Detect which cell encompasses the target text, then output its [X, Y] center coordinate. 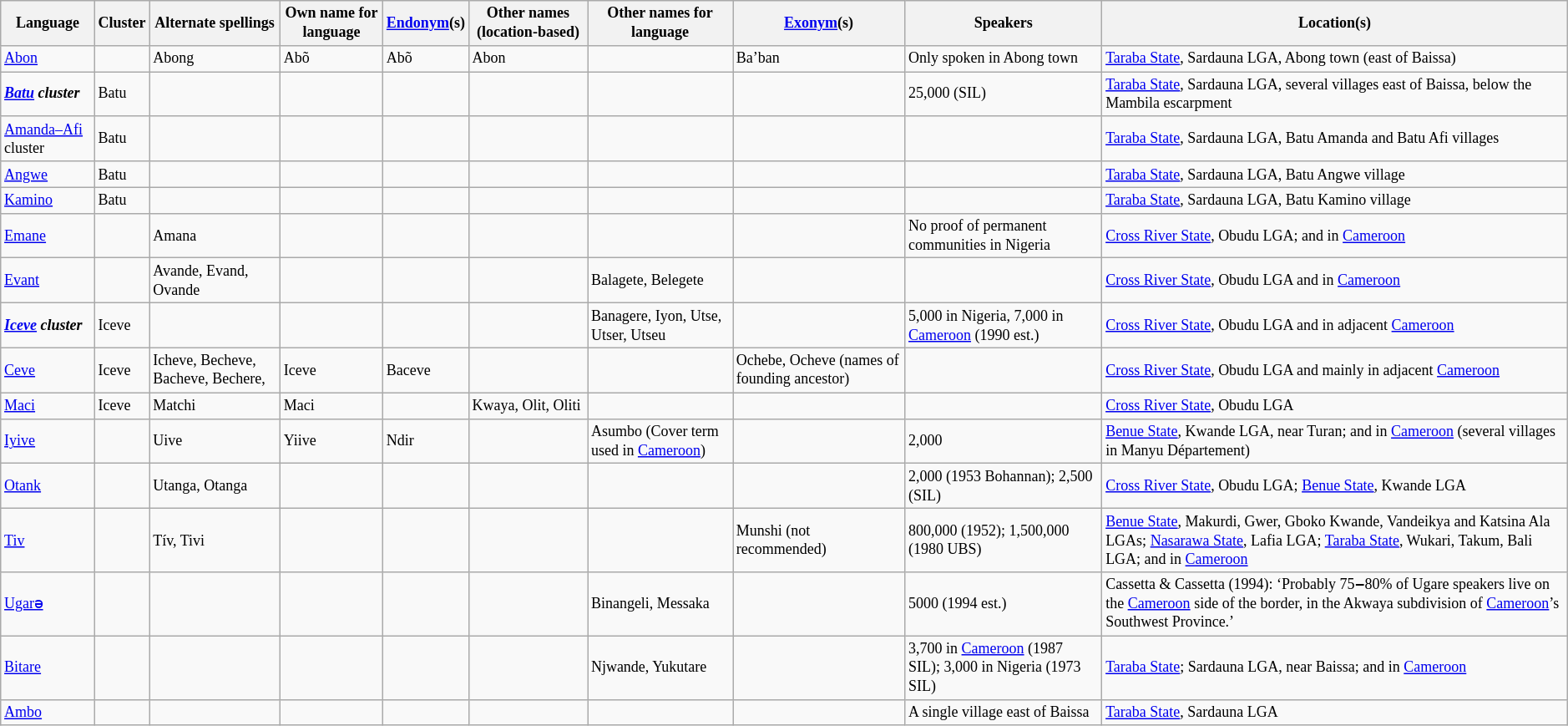
Kamino [48, 201]
Otank [48, 486]
Cross River State, Obudu LGA [1334, 406]
Abong [215, 58]
Taraba State; Sardauna LGA, near Baissa; and in Cameroon [1334, 668]
Avande, Evand, Ovande [215, 281]
Matchi [215, 406]
Njwande, Yukutare [660, 668]
Own name for language [331, 23]
Iyive [48, 441]
Cross River State, Obudu LGA; and in Cameroon [1334, 236]
2,000 [1004, 441]
800,000 (1952); 1,500,000 (1980 UBS) [1004, 540]
Yiive [331, 441]
3,700 in Cameroon (1987 SIL); 3,000 in Nigeria (1973 SIL) [1004, 668]
Ambo [48, 712]
Speakers [1004, 23]
Ochebe, Ocheve (names of founding ancestor) [819, 370]
Ceve [48, 370]
A single village east of Baissa [1004, 712]
Emane [48, 236]
Exonym(s) [819, 23]
Cross River State, Obudu LGA and in adjacent Cameroon [1334, 326]
Taraba State, Sardauna LGA [1334, 712]
Cluster [122, 23]
Taraba State, Sardauna LGA, Batu Angwe village [1334, 174]
Amana [215, 236]
Asumbo (Cover term used in Cameroon) [660, 441]
Tív, Tivi [215, 540]
Ugarә [48, 604]
Other names (location-based) [528, 23]
Endonym(s) [426, 23]
Language [48, 23]
Taraba State, Sardauna LGA, Batu Kamino village [1334, 201]
Munshi (not recommended) [819, 540]
Evant [48, 281]
Icheve, Becheve, Bacheve, Bechere, [215, 370]
Banagere, Iyon, Utse, Utser, Utseu [660, 326]
2,000 (1953 Bohannan); 2,500 (SIL) [1004, 486]
Ba’ban [819, 58]
5,000 in Nigeria, 7,000 in Cameroon (1990 est.) [1004, 326]
Amanda–Afi cluster [48, 139]
Kwaya, Olit, Oliti [528, 406]
Alternate spellings [215, 23]
Taraba State, Sardauna LGA, several villages east of Baissa, below the Mambila escarpment [1334, 94]
Uive [215, 441]
Taraba State, Sardauna LGA, Batu Amanda and Batu Afi villages [1334, 139]
No proof of permanent communities in Nigeria [1004, 236]
Benue State, Kwande LGA, near Turan; and in Cameroon (several villages in Manyu Département) [1334, 441]
Cross River State, Obudu LGA and mainly in adjacent Cameroon [1334, 370]
25,000 (SIL) [1004, 94]
Baceve [426, 370]
Location(s) [1334, 23]
Ndir [426, 441]
Bitare [48, 668]
Cross River State, Obudu LGA; Benue State, Kwande LGA [1334, 486]
Tiv [48, 540]
5000 (1994 est.) [1004, 604]
Binangeli, Messaka [660, 604]
Batu cluster [48, 94]
Taraba State, Sardauna LGA, Abong town (east of Baissa) [1334, 58]
Only spoken in Abong town [1004, 58]
Utanga, Otanga [215, 486]
Cross River State, Obudu LGA and in Cameroon [1334, 281]
Balagete, Belegete [660, 281]
Angwe [48, 174]
Iceve cluster [48, 326]
Other names for language [660, 23]
